Return the [x, y] coordinate for the center point of the cell that contains the specified text.  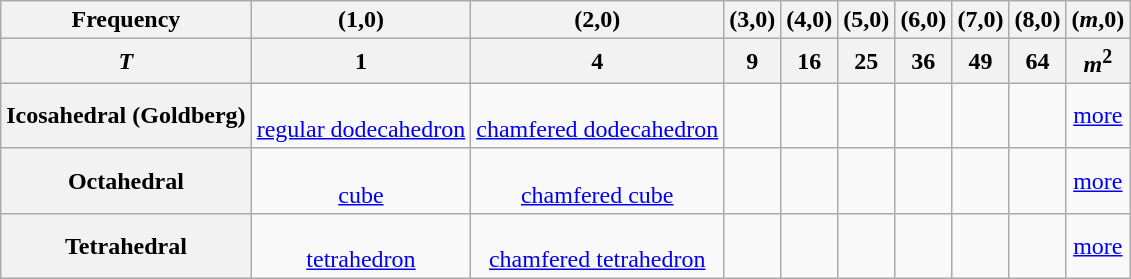
chamfered dodecahedron [598, 116]
(7,0) [980, 20]
chamfered tetrahedron [598, 246]
(6,0) [924, 20]
(8,0) [1038, 20]
regular dodecahedron [361, 116]
(5,0) [866, 20]
Icosahedral (Goldberg) [126, 116]
cube [361, 180]
Frequency [126, 20]
(3,0) [752, 20]
25 [866, 62]
Tetrahedral [126, 246]
Octahedral [126, 180]
36 [924, 62]
(m,0) [1098, 20]
tetrahedron [361, 246]
9 [752, 62]
4 [598, 62]
(4,0) [810, 20]
chamfered cube [598, 180]
49 [980, 62]
64 [1038, 62]
16 [810, 62]
(1,0) [361, 20]
m2 [1098, 62]
1 [361, 62]
T [126, 62]
(2,0) [598, 20]
